Capture the cell that displays the provided text and extract its [X, Y] central coordinate. 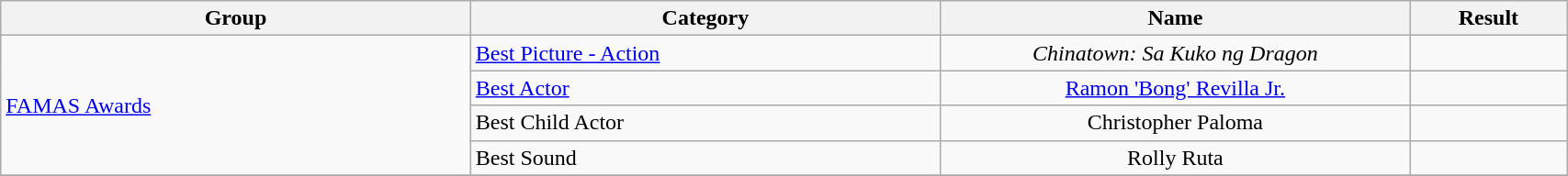
Result [1488, 18]
Category [705, 18]
Best Actor [705, 88]
Best Picture - Action [705, 53]
Chinatown: Sa Kuko ng Dragon [1176, 53]
Christopher Paloma [1176, 123]
Group [235, 18]
Best Sound [705, 158]
Rolly Ruta [1176, 158]
Ramon 'Bong' Revilla Jr. [1176, 88]
Best Child Actor [705, 123]
Name [1176, 18]
FAMAS Awards [235, 105]
